Capture the cell that displays the provided text and extract its (X, Y) central coordinate. 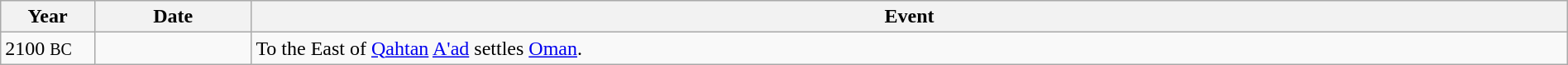
Date (172, 17)
2100 BC (48, 48)
Event (910, 17)
To the East of Qahtan A'ad settles Oman. (910, 48)
Year (48, 17)
